Pinpoint the cell where the given text exists, returning its (x, y) midpoint coordinate. 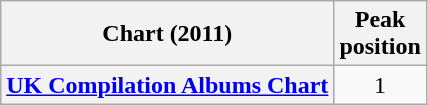
Peakposition (380, 34)
1 (380, 85)
Chart (2011) (168, 34)
UK Compilation Albums Chart (168, 85)
